Extract the (X, Y) coordinate from the center of the cell holding the provided text.  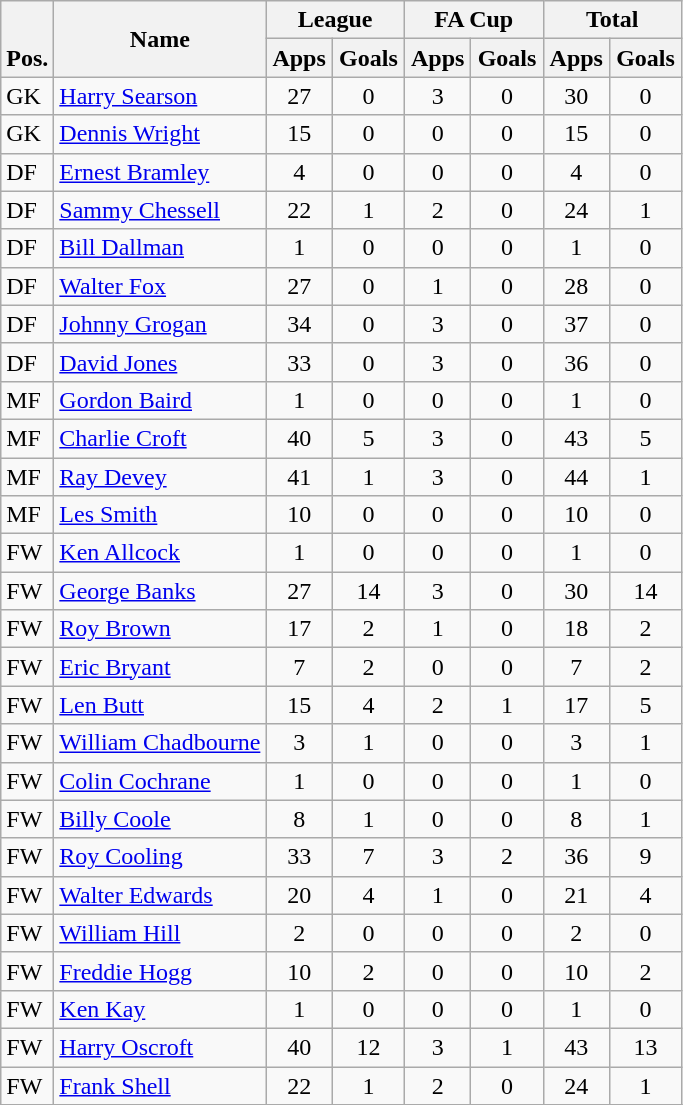
34 (300, 324)
13 (646, 1047)
Les Smith (160, 515)
Roy Brown (160, 629)
George Banks (160, 591)
41 (300, 477)
Ernest Bramley (160, 172)
18 (576, 629)
Sammy Chessell (160, 210)
Frank Shell (160, 1085)
Eric Bryant (160, 667)
12 (368, 1047)
William Chadbourne (160, 743)
Pos. (28, 39)
Harry Oscroft (160, 1047)
Gordon Baird (160, 400)
Walter Edwards (160, 895)
Billy Coole (160, 819)
Walter Fox (160, 286)
Johnny Grogan (160, 324)
William Hill (160, 933)
Len Butt (160, 705)
Roy Cooling (160, 857)
44 (576, 477)
9 (646, 857)
Charlie Croft (160, 438)
Freddie Hogg (160, 971)
28 (576, 286)
David Jones (160, 362)
Harry Searson (160, 96)
Colin Cochrane (160, 781)
Total (612, 20)
21 (576, 895)
League (336, 20)
Ken Kay (160, 1009)
FA Cup (474, 20)
20 (300, 895)
Bill Dallman (160, 248)
37 (576, 324)
Dennis Wright (160, 134)
Ray Devey (160, 477)
Name (160, 39)
Ken Allcock (160, 553)
